For the text-containing cell, return its midpoint in [x, y] coordinate format. 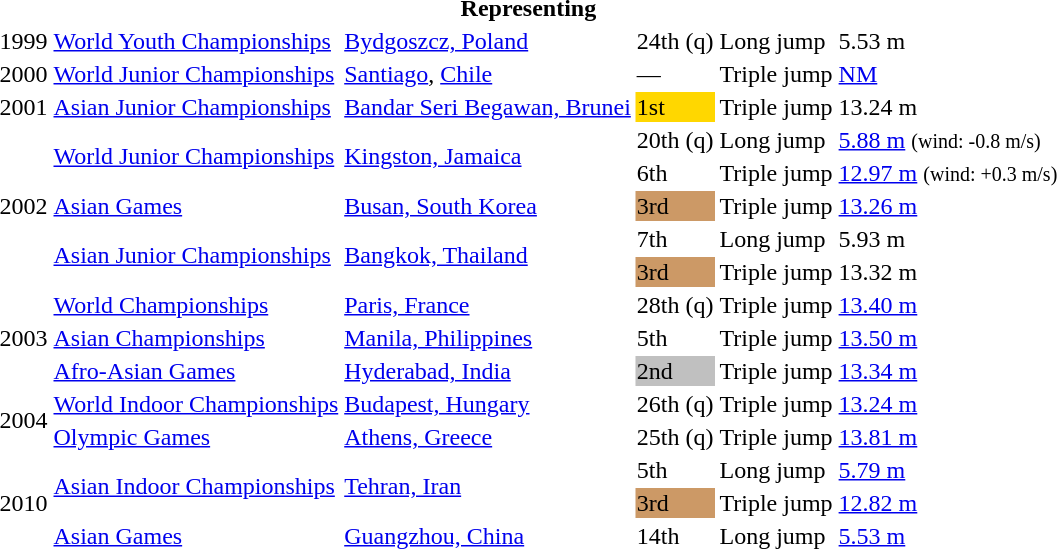
25th (q) [675, 437]
World Youth Championships [196, 41]
Asian Indoor Championships [196, 486]
— [675, 74]
World Championships [196, 305]
Olympic Games [196, 437]
Bandar Seri Begawan, Brunei [488, 107]
Asian Games [196, 206]
Afro-Asian Games [196, 371]
Manila, Philippines [488, 338]
26th (q) [675, 404]
Santiago, Chile [488, 74]
6th [675, 173]
Asian Championships [196, 338]
Busan, South Korea [488, 206]
7th [675, 239]
24th (q) [675, 41]
Hyderabad, India [488, 371]
Tehran, Iran [488, 486]
2nd [675, 371]
1st [675, 107]
28th (q) [675, 305]
Athens, Greece [488, 437]
Paris, France [488, 305]
World Indoor Championships [196, 404]
Kingston, Jamaica [488, 156]
20th (q) [675, 140]
Bydgoszcz, Poland [488, 41]
Budapest, Hungary [488, 404]
Bangkok, Thailand [488, 256]
